Determine the (X, Y) coordinate at the center of the cell enclosing the given text.  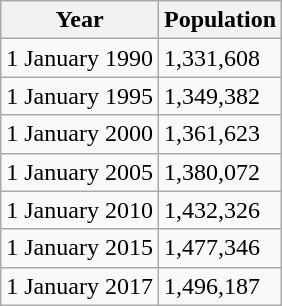
1,331,608 (220, 58)
1 January 2005 (80, 172)
1 January 1990 (80, 58)
1 January 2017 (80, 286)
1,380,072 (220, 172)
1,361,623 (220, 134)
1,349,382 (220, 96)
1,477,346 (220, 248)
Population (220, 20)
1 January 2000 (80, 134)
1 January 1995 (80, 96)
1 January 2010 (80, 210)
1,496,187 (220, 286)
1 January 2015 (80, 248)
Year (80, 20)
1,432,326 (220, 210)
